Return (X, Y) of the center of cell containing provided text 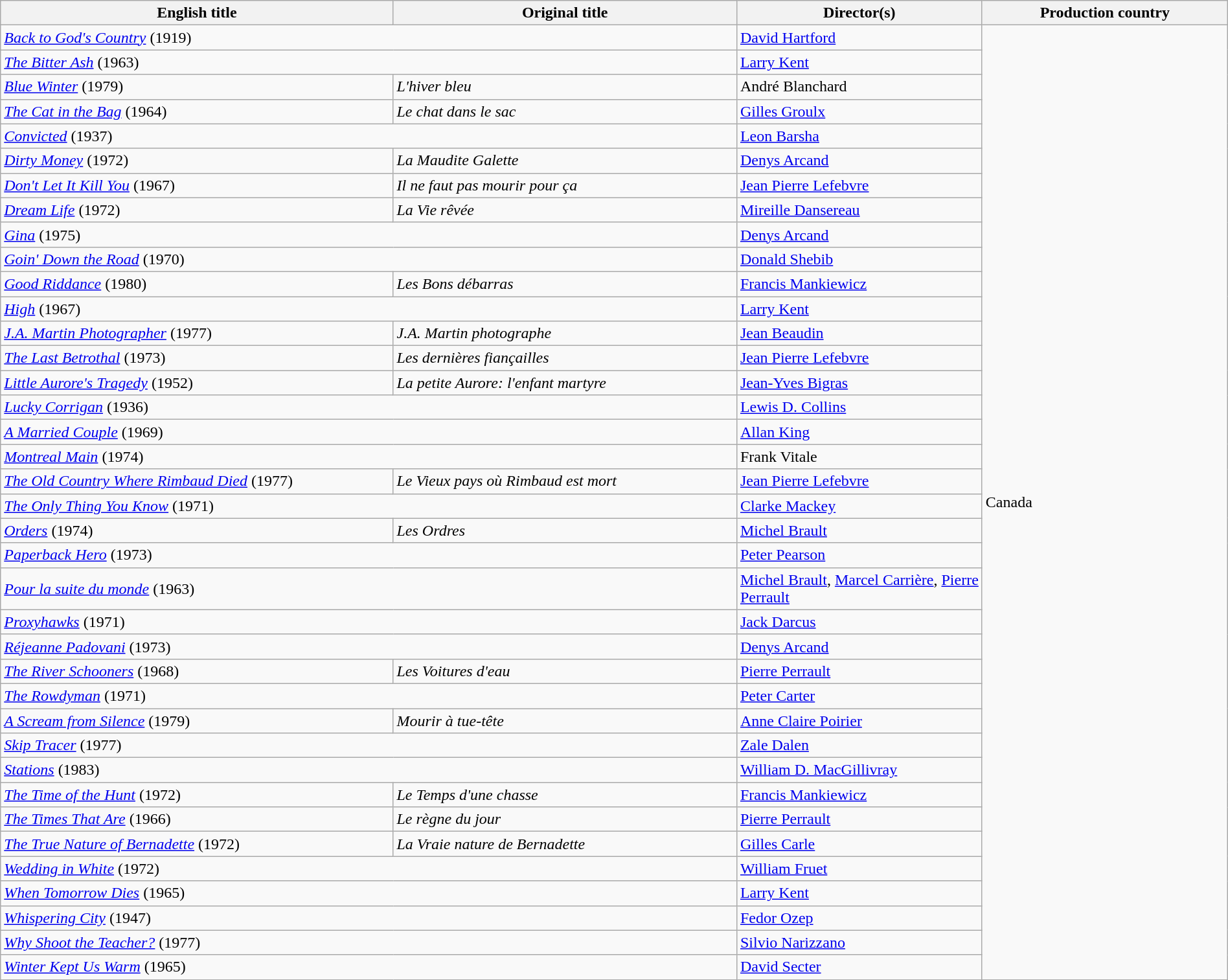
Whispering City (1947) (369, 918)
When Tomorrow Dies (1965) (369, 893)
Mourir à tue-tête (565, 721)
The Cat in the Bag (1964) (197, 111)
Les Voitures d'eau (565, 671)
William D. MacGillivray (859, 770)
Winter Kept Us Warm (1965) (369, 967)
David Hartford (859, 38)
Little Aurore's Tragedy (1952) (197, 383)
Back to God's Country (1919) (369, 38)
Montreal Main (1974) (369, 457)
The Time of the Hunt (1972) (197, 795)
English title (197, 13)
Michel Brault (859, 530)
Mireille Dansereau (859, 210)
Michel Brault, Marcel Carrière, Pierre Perrault (859, 588)
Allan King (859, 432)
The Last Betrothal (1973) (197, 358)
The Bitter Ash (1963) (369, 62)
Why Shoot the Teacher? (1977) (369, 942)
Gina (1975) (369, 234)
Donald Shebib (859, 259)
A Scream from Silence (1979) (197, 721)
Peter Pearson (859, 555)
High (1967) (369, 309)
Paperback Hero (1973) (369, 555)
Gilles Groulx (859, 111)
Good Riddance (1980) (197, 284)
Wedding in White (1972) (369, 869)
Jack Darcus (859, 622)
The Times That Are (1966) (197, 819)
Peter Carter (859, 696)
Frank Vitale (859, 457)
Blue Winter (1979) (197, 87)
Le Temps d'une chasse (565, 795)
Canada (1105, 503)
Pour la suite du monde (1963) (369, 588)
Gilles Carle (859, 844)
Skip Tracer (1977) (369, 746)
Clarke Mackey (859, 506)
Le chat dans le sac (565, 111)
Lucky Corrigan (1936) (369, 407)
A Married Couple (1969) (369, 432)
Dirty Money (1972) (197, 161)
Le règne du jour (565, 819)
J.A. Martin Photographer (1977) (197, 334)
Don't Let It Kill You (1967) (197, 185)
Original title (565, 13)
Jean Beaudin (859, 334)
André Blanchard (859, 87)
J.A. Martin photographe (565, 334)
Il ne faut pas mourir pour ça (565, 185)
Dream Life (1972) (197, 210)
La Maudite Galette (565, 161)
Les dernières fiançailles (565, 358)
Le Vieux pays où Rimbaud est mort (565, 481)
La Vie rêvée (565, 210)
Production country (1105, 13)
Zale Dalen (859, 746)
Orders (1974) (197, 530)
The Rowdyman (1971) (369, 696)
Réjeanne Padovani (1973) (369, 646)
The True Nature of Bernadette (1972) (197, 844)
La petite Aurore: l'enfant martyre (565, 383)
Fedor Ozep (859, 918)
The Old Country Where Rimbaud Died (1977) (197, 481)
Jean-Yves Bigras (859, 383)
William Fruet (859, 869)
Director(s) (859, 13)
Les Bons débarras (565, 284)
Silvio Narizzano (859, 942)
Anne Claire Poirier (859, 721)
The River Schooners (1968) (197, 671)
Les Ordres (565, 530)
L'hiver bleu (565, 87)
David Secter (859, 967)
Goin' Down the Road (1970) (369, 259)
Leon Barsha (859, 136)
La Vraie nature de Bernadette (565, 844)
Proxyhawks (1971) (369, 622)
Stations (1983) (369, 770)
Convicted (1937) (369, 136)
The Only Thing You Know (1971) (369, 506)
Lewis D. Collins (859, 407)
